Pinpoint the cell where the given text exists, returning its [X, Y] midpoint coordinate. 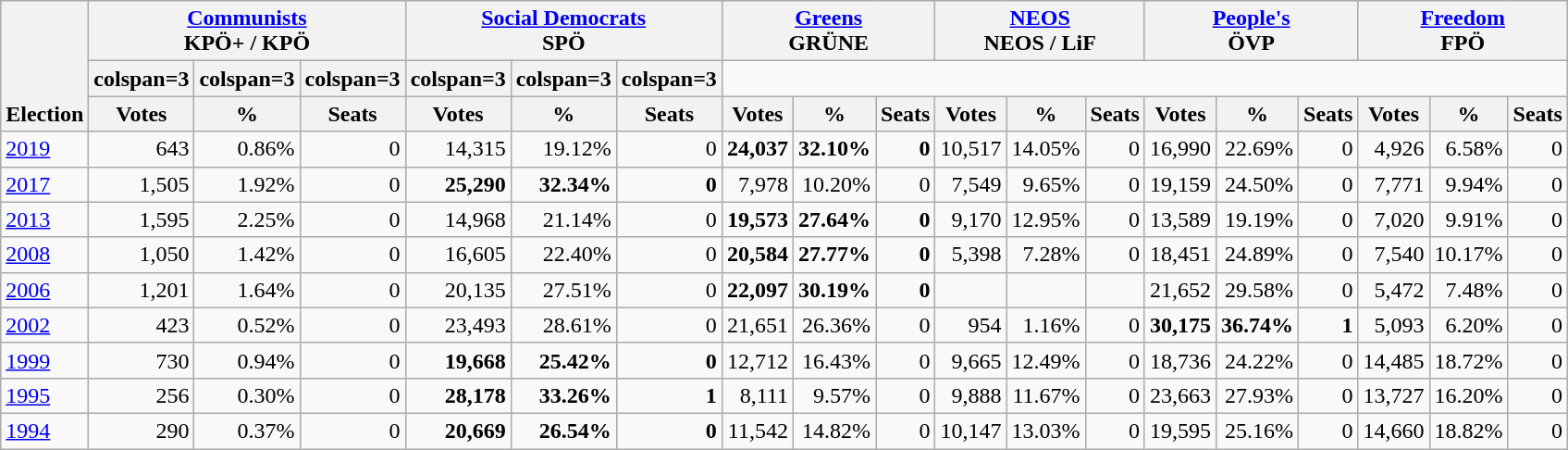
27.51% [563, 290]
1.16% [1045, 325]
14,315 [458, 149]
19.19% [1256, 219]
24,037 [757, 149]
29.58% [1256, 290]
14.05% [1045, 149]
2002 [44, 325]
9,170 [971, 219]
21,651 [757, 325]
2.25% [247, 219]
8,111 [757, 395]
27.77% [834, 255]
22.69% [1256, 149]
7.48% [1469, 290]
20,669 [458, 431]
28.61% [563, 325]
2019 [44, 149]
33.26% [563, 395]
27.93% [1256, 395]
20,584 [757, 255]
1,201 [142, 290]
32.34% [563, 184]
23,663 [1180, 395]
12.49% [1045, 360]
2017 [44, 184]
9,665 [971, 360]
GreensGRÜNE [829, 31]
1999 [44, 360]
25.42% [563, 360]
18,736 [1180, 360]
28,178 [458, 395]
2013 [44, 219]
16.43% [834, 360]
People'sÖVP [1251, 31]
7,771 [1393, 184]
NEOSNEOS / LiF [1040, 31]
1995 [44, 395]
1.92% [247, 184]
1.42% [247, 255]
9.94% [1469, 184]
24.89% [1256, 255]
Election [44, 67]
5,472 [1393, 290]
27.64% [834, 219]
0.30% [247, 395]
FreedomFPÖ [1463, 31]
14,968 [458, 219]
24.22% [1256, 360]
7,540 [1393, 255]
14,660 [1393, 431]
1994 [44, 431]
13,589 [1180, 219]
954 [971, 325]
16,605 [458, 255]
25,290 [458, 184]
1,050 [142, 255]
30,175 [1180, 325]
Social DemocratsSPÖ [563, 31]
14.82% [834, 431]
290 [142, 431]
13,727 [1393, 395]
1,505 [142, 184]
16,990 [1180, 149]
18.72% [1469, 360]
18,451 [1180, 255]
643 [142, 149]
19,159 [1180, 184]
7,978 [757, 184]
19,668 [458, 360]
1.64% [247, 290]
1,595 [142, 219]
26.54% [563, 431]
18.82% [1469, 431]
0.37% [247, 431]
12,712 [757, 360]
7.28% [1045, 255]
19.12% [563, 149]
2006 [44, 290]
9.57% [834, 395]
7,549 [971, 184]
11.67% [1045, 395]
6.58% [1469, 149]
4,926 [1393, 149]
CommunistsKPÖ+ / KPÖ [247, 31]
24.50% [1256, 184]
10.20% [834, 184]
10,147 [971, 431]
0.52% [247, 325]
12.95% [1045, 219]
730 [142, 360]
21,652 [1180, 290]
19,573 [757, 219]
10,517 [971, 149]
7,020 [1393, 219]
14,485 [1393, 360]
36.74% [1256, 325]
22.40% [563, 255]
11,542 [757, 431]
32.10% [834, 149]
26.36% [834, 325]
25.16% [1256, 431]
16.20% [1469, 395]
9,888 [971, 395]
21.14% [563, 219]
9.65% [1045, 184]
423 [142, 325]
5,398 [971, 255]
22,097 [757, 290]
23,493 [458, 325]
19,595 [1180, 431]
0.86% [247, 149]
0.94% [247, 360]
5,093 [1393, 325]
9.91% [1469, 219]
20,135 [458, 290]
30.19% [834, 290]
2008 [44, 255]
10.17% [1469, 255]
256 [142, 395]
6.20% [1469, 325]
13.03% [1045, 431]
